Detect which cell encompasses the target text, then output its (X, Y) center coordinate. 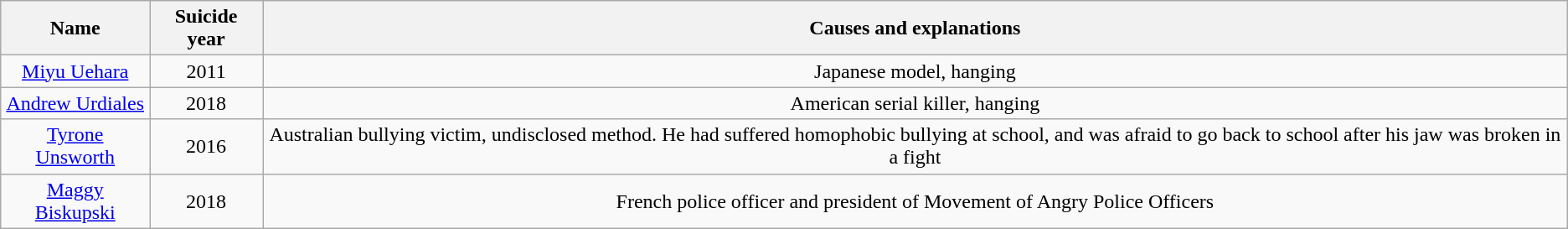
French police officer and president of Movement of Angry Police Officers (916, 201)
Miyu Uehara (75, 71)
Causes and explanations (916, 29)
Maggy Biskupski (75, 201)
2016 (206, 146)
American serial killer, hanging (916, 103)
2011 (206, 71)
Name (75, 29)
Suicide year (206, 29)
Tyrone Unsworth (75, 146)
Andrew Urdiales (75, 103)
Japanese model, hanging (916, 71)
